Determine the [x, y] coordinate at the center of the cell enclosing the given text.  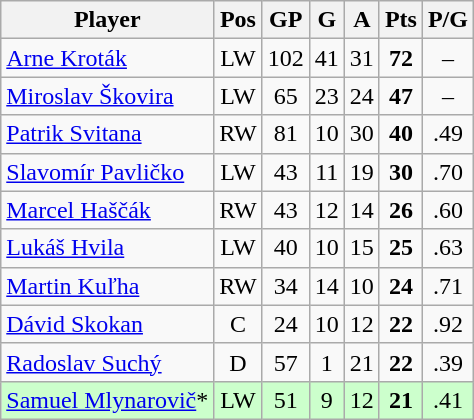
Miroslav Škovira [108, 96]
D [238, 362]
A [362, 20]
.71 [448, 286]
Pos [238, 20]
19 [362, 172]
15 [362, 248]
P/G [448, 20]
25 [400, 248]
Samuel Mlynarovič* [108, 400]
Slavomír Pavličko [108, 172]
34 [286, 286]
Pts [400, 20]
.49 [448, 134]
51 [286, 400]
Dávid Skokan [108, 324]
.41 [448, 400]
Arne Kroták [108, 58]
57 [286, 362]
23 [326, 96]
.92 [448, 324]
.63 [448, 248]
65 [286, 96]
.60 [448, 210]
72 [400, 58]
C [238, 324]
Patrik Svitana [108, 134]
1 [326, 362]
102 [286, 58]
.39 [448, 362]
Player [108, 20]
9 [326, 400]
Marcel Haščák [108, 210]
11 [326, 172]
81 [286, 134]
Radoslav Suchý [108, 362]
Martin Kuľha [108, 286]
GP [286, 20]
47 [400, 96]
G [326, 20]
41 [326, 58]
Lukáš Hvila [108, 248]
26 [400, 210]
.70 [448, 172]
31 [362, 58]
